Scan for the cell matching the given text and deliver its (X, Y) coordinate at center. 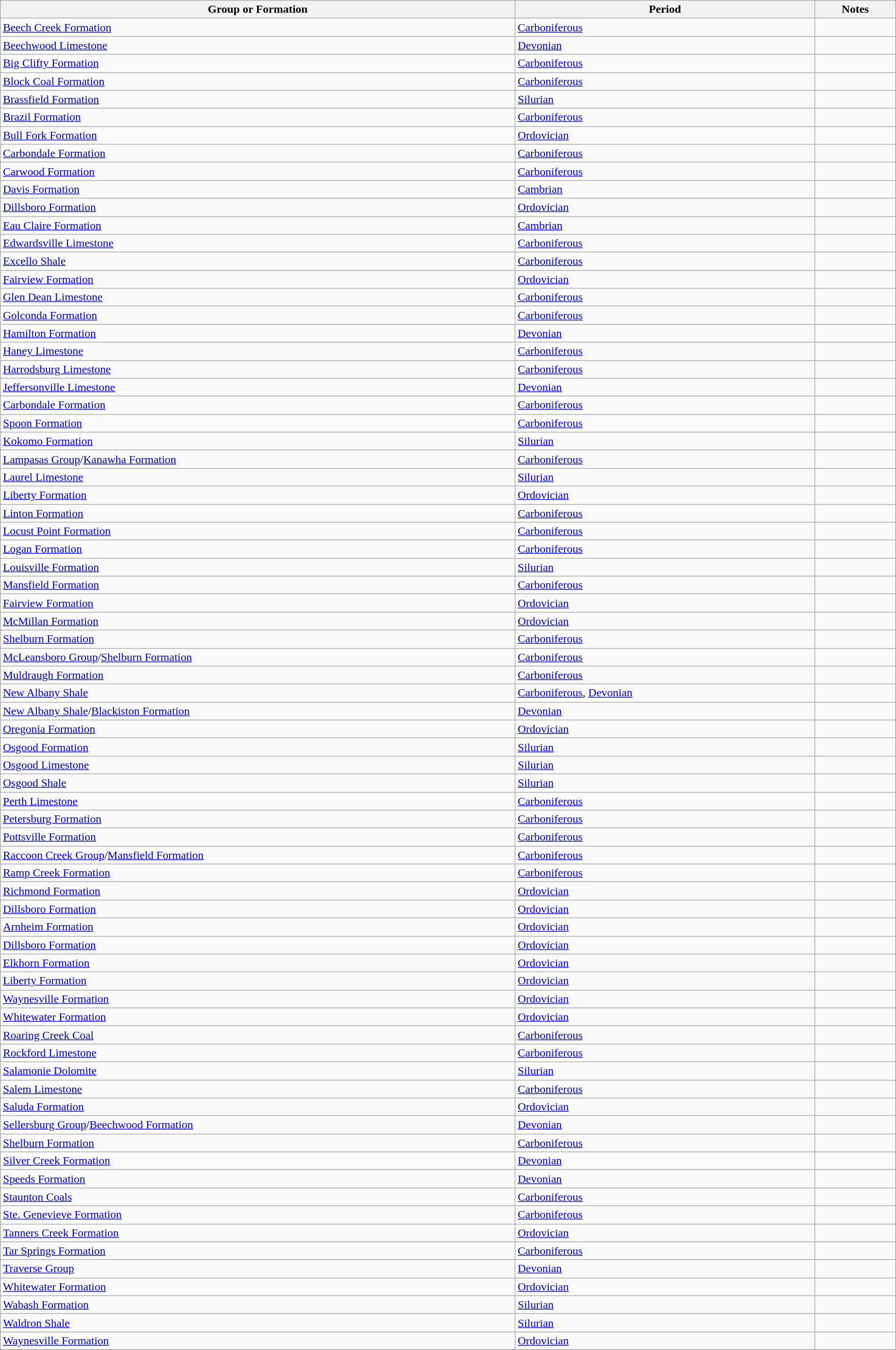
Kokomo Formation (258, 441)
Muldraugh Formation (258, 675)
Block Coal Formation (258, 81)
Richmond Formation (258, 891)
Raccoon Creek Group/Mansfield Formation (258, 855)
Saluda Formation (258, 1107)
Perth Limestone (258, 801)
Ramp Creek Formation (258, 873)
Louisville Formation (258, 567)
Haney Limestone (258, 351)
Big Clifty Formation (258, 63)
Osgood Limestone (258, 765)
Carwood Formation (258, 171)
Carboniferous, Devonian (665, 693)
Logan Formation (258, 549)
Traverse Group (258, 1269)
Beechwood Limestone (258, 45)
Golconda Formation (258, 315)
Linton Formation (258, 513)
Glen Dean Limestone (258, 297)
Brazil Formation (258, 117)
Salamonie Dolomite (258, 1071)
Silver Creek Formation (258, 1161)
Elkhorn Formation (258, 963)
Pottsville Formation (258, 837)
Staunton Coals (258, 1197)
McMillan Formation (258, 621)
Brassfield Formation (258, 99)
Roaring Creek Coal (258, 1035)
New Albany Shale/Blackiston Formation (258, 711)
Harrodsburg Limestone (258, 369)
Salem Limestone (258, 1089)
Wabash Formation (258, 1305)
McLeansboro Group/Shelburn Formation (258, 657)
Osgood Shale (258, 783)
Speeds Formation (258, 1179)
Jeffersonville Limestone (258, 387)
Edwardsville Limestone (258, 243)
Bull Fork Formation (258, 135)
Tar Springs Formation (258, 1251)
Oregonia Formation (258, 729)
Davis Formation (258, 189)
Mansfield Formation (258, 585)
New Albany Shale (258, 693)
Group or Formation (258, 9)
Petersburg Formation (258, 819)
Period (665, 9)
Beech Creek Formation (258, 27)
Sellersburg Group/Beechwood Formation (258, 1125)
Excello Shale (258, 261)
Laurel Limestone (258, 477)
Osgood Formation (258, 747)
Notes (855, 9)
Spoon Formation (258, 423)
Rockford Limestone (258, 1053)
Eau Claire Formation (258, 225)
Arnheim Formation (258, 927)
Lampasas Group/Kanawha Formation (258, 459)
Hamilton Formation (258, 333)
Tanners Creek Formation (258, 1233)
Ste. Genevieve Formation (258, 1215)
Waldron Shale (258, 1323)
Locust Point Formation (258, 531)
